Determine the [x, y] coordinate at the center of the cell enclosing the given text.  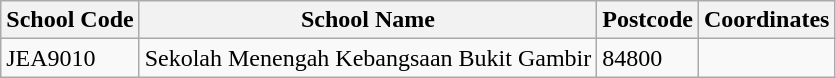
Sekolah Menengah Kebangsaan Bukit Gambir [368, 58]
Coordinates [767, 20]
JEA9010 [70, 58]
School Code [70, 20]
Postcode [648, 20]
School Name [368, 20]
84800 [648, 58]
